Provide the [X, Y] coordinate of the cell's center where the given text is located.  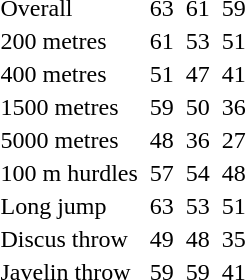
49 [162, 239]
50 [198, 107]
61 [162, 41]
63 [162, 206]
47 [198, 74]
57 [162, 173]
54 [198, 173]
36 [198, 140]
59 [162, 107]
51 [162, 74]
